Provide the (X, Y) coordinate of the cell's center where the given text is located.  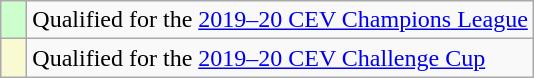
Qualified for the 2019–20 CEV Champions League (280, 20)
Qualified for the 2019–20 CEV Challenge Cup (280, 58)
